Extract the (x, y) coordinate from the center of the cell holding the provided text.  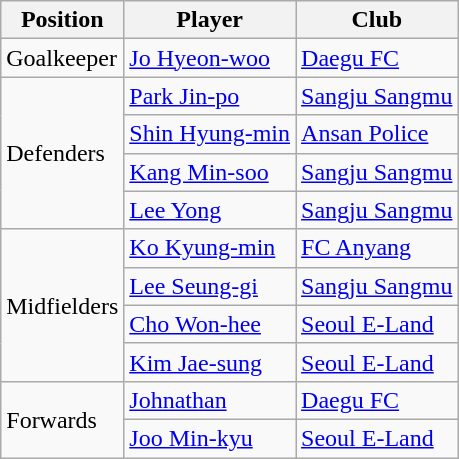
Forwards (62, 419)
Kim Jae-sung (210, 362)
Johnathan (210, 400)
Kang Min-soo (210, 172)
Ansan Police (377, 134)
Shin Hyung-min (210, 134)
Ko Kyung-min (210, 248)
FC Anyang (377, 248)
Midfielders (62, 305)
Jo Hyeon-woo (210, 58)
Lee Seung-gi (210, 286)
Club (377, 20)
Defenders (62, 153)
Position (62, 20)
Park Jin-po (210, 96)
Cho Won-hee (210, 324)
Player (210, 20)
Lee Yong (210, 210)
Joo Min-kyu (210, 438)
Goalkeeper (62, 58)
